From the cell containing the given text, extract its center point as (X, Y) coordinate. 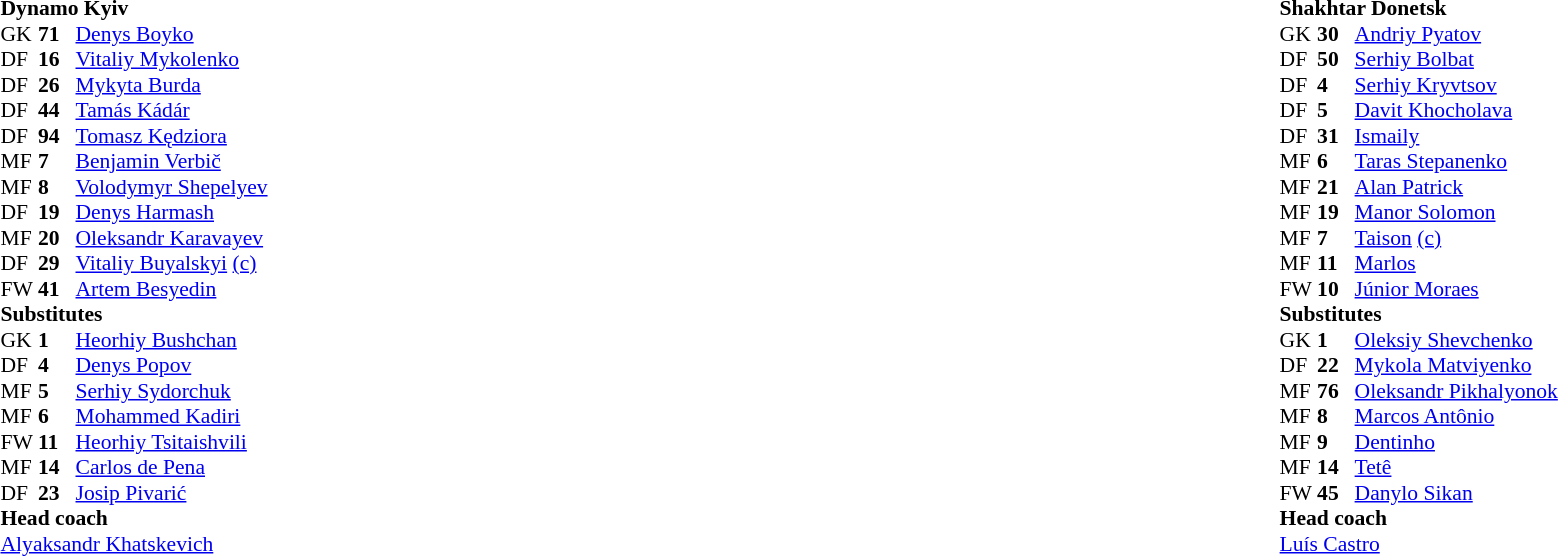
Vitaliy Mykolenko (172, 59)
Danylo Sikan (1456, 493)
22 (1336, 365)
16 (57, 59)
Denys Popov (172, 365)
Tamás Kádár (172, 111)
20 (57, 238)
Josip Pivarić (172, 493)
Mykola Matviyenko (1456, 365)
21 (1336, 187)
Júnior Moraes (1456, 289)
94 (57, 136)
Volodymyr Shepelyev (172, 187)
Taison (c) (1456, 238)
9 (1336, 442)
Davit Khocholava (1456, 111)
44 (57, 111)
Oleksandr Pikhalyonok (1456, 391)
50 (1336, 59)
31 (1336, 136)
Tomasz Kędziora (172, 136)
Tetê (1456, 467)
41 (57, 289)
Vitaliy Buyalskyi (c) (172, 263)
76 (1336, 391)
29 (57, 263)
Heorhiy Bushchan (172, 340)
Taras Stepanenko (1456, 161)
Serhiy Bolbat (1456, 59)
26 (57, 85)
Benjamin Verbič (172, 161)
Oleksiy Shevchenko (1456, 340)
45 (1336, 493)
Denys Harmash (172, 213)
Mykyta Burda (172, 85)
Serhiy Kryvtsov (1456, 85)
Mohammed Kadiri (172, 417)
Marcos Antônio (1456, 417)
Denys Boyko (172, 34)
Alan Patrick (1456, 187)
Ismaily (1456, 136)
10 (1336, 289)
Heorhiy Tsitaishvili (172, 442)
Serhiy Sydorchuk (172, 391)
30 (1336, 34)
71 (57, 34)
Carlos de Pena (172, 467)
Andriy Pyatov (1456, 34)
Marlos (1456, 263)
Artem Besyedin (172, 289)
23 (57, 493)
Dentinho (1456, 442)
Manor Solomon (1456, 213)
Oleksandr Karavayev (172, 238)
